Find where the given text appears and provide that cell's center as (x, y) coordinate. 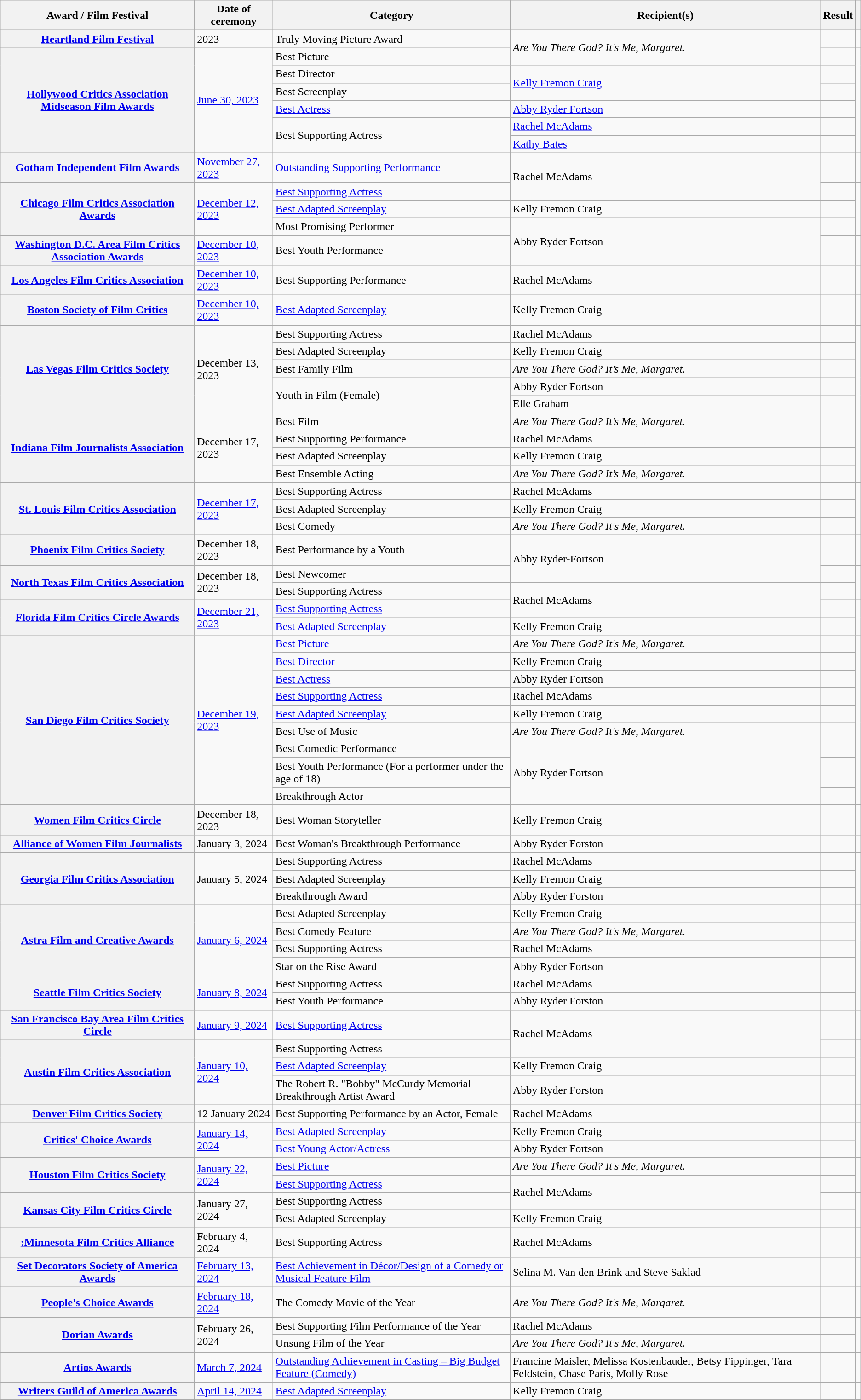
Most Promising Performer (391, 226)
Best Achievement in Décor/Design of a Comedy or Musical Feature Film (391, 1272)
Star on the Rise Award (391, 966)
Hollywood Critics Association Midseason Film Awards (98, 100)
Youth in Film (Female) (391, 395)
North Texas Film Critics Association (98, 582)
People's Choice Awards (98, 1302)
Best Youth Performance (For a performer under the age of 18) (391, 773)
Best Newcomer (391, 574)
June 30, 2023 (234, 100)
Women Film Critics Circle (98, 820)
Best Family Film (391, 369)
Best Supporting Performance by an Actor, Female (391, 1113)
November 27, 2023 (234, 167)
Breakthrough Actor (391, 796)
January 14, 2024 (234, 1140)
December 12, 2023 (234, 209)
Date of ceremony (234, 16)
Outstanding Supporting Performance (391, 167)
Dorian Awards (98, 1335)
January 6, 2024 (234, 940)
Category (391, 16)
January 9, 2024 (234, 1025)
Georgia Film Critics Association (98, 878)
Gotham Independent Film Awards (98, 167)
Houston Film Critics Society (98, 1175)
Best Use of Music (391, 731)
Recipient(s) (665, 16)
January 8, 2024 (234, 993)
Florida Film Critics Circle Awards (98, 618)
Result (838, 16)
Best Comedy (391, 526)
Truly Moving Picture Award (391, 39)
January 3, 2024 (234, 843)
December 21, 2023 (234, 618)
Outstanding Achievement in Casting – Big Budget Feature (Comedy) (391, 1367)
Award / Film Festival (98, 16)
Austin Film Critics Association (98, 1073)
Artios Awards (98, 1367)
Alliance of Women Film Journalists (98, 843)
Selina M. Van den Brink and Steve Saklad (665, 1272)
Critics' Choice Awards (98, 1140)
Best Comedy Feature (391, 931)
San Diego Film Critics Society (98, 720)
Astra Film and Creative Awards (98, 940)
12 January 2024 (234, 1113)
February 4, 2024 (234, 1243)
Seattle Film Critics Society (98, 993)
Unsung Film of the Year (391, 1343)
January 5, 2024 (234, 878)
:Minnesota Film Critics Alliance (98, 1243)
December 19, 2023 (234, 720)
Chicago Film Critics Association Awards (98, 209)
Elle Graham (665, 404)
Breakthrough Award (391, 896)
Best Comedic Performance (391, 749)
December 13, 2023 (234, 369)
Best Film (391, 421)
Francine Maisler, Melissa Kostenbauder, Betsy Fippinger, Tara Feldstein, Chase Paris, Molly Rose (665, 1367)
Best Screenplay (391, 92)
The Comedy Movie of the Year (391, 1302)
Washington D.C. Area Film Critics Association Awards (98, 250)
Phoenix Film Critics Society (98, 550)
April 14, 2024 (234, 1391)
Los Angeles Film Critics Association (98, 281)
Boston Society of Film Critics (98, 310)
2023 (234, 39)
February 13, 2024 (234, 1272)
Abby Ryder-Fortson (665, 558)
January 10, 2024 (234, 1073)
San Francisco Bay Area Film Critics Circle (98, 1025)
Best Young Actor/Actress (391, 1148)
February 18, 2024 (234, 1302)
Kansas City Film Critics Circle (98, 1210)
March 7, 2024 (234, 1367)
Denver Film Critics Society (98, 1113)
Set Decorators Society of America Awards (98, 1272)
Heartland Film Festival (98, 39)
Indiana Film Journalists Association (98, 448)
Las Vegas Film Critics Society (98, 369)
January 22, 2024 (234, 1175)
Kathy Bates (665, 144)
Writers Guild of America Awards (98, 1391)
Best Performance by a Youth (391, 550)
Best Woman Storyteller (391, 820)
St. Louis Film Critics Association (98, 509)
Best Ensemble Acting (391, 474)
January 27, 2024 (234, 1210)
February 26, 2024 (234, 1335)
Best Supporting Film Performance of the Year (391, 1326)
The Robert R. "Bobby" McCurdy Memorial Breakthrough Artist Award (391, 1090)
Best Woman's Breakthrough Performance (391, 843)
